Find where the given text appears and provide that cell's center as [X, Y] coordinate. 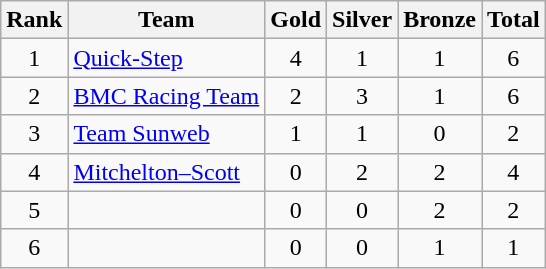
BMC Racing Team [166, 96]
Silver [362, 20]
Gold [296, 20]
Total [514, 20]
5 [34, 210]
Team [166, 20]
Quick-Step [166, 58]
Mitchelton–Scott [166, 172]
Team Sunweb [166, 134]
Bronze [440, 20]
Rank [34, 20]
